Scan for the cell matching the given text and deliver its [x, y] coordinate at center. 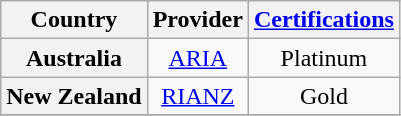
ARIA [198, 58]
Provider [198, 20]
Australia [74, 58]
Gold [324, 96]
Platinum [324, 58]
RIANZ [198, 96]
Country [74, 20]
Certifications [324, 20]
New Zealand [74, 96]
